For the text-containing cell, return its midpoint in (x, y) coordinate format. 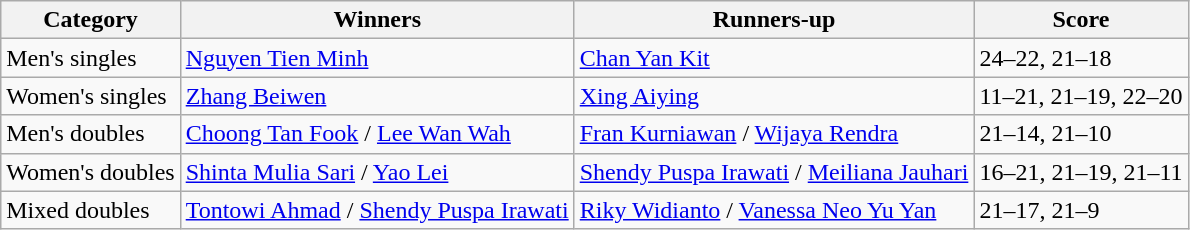
Men's singles (90, 58)
Nguyen Tien Minh (377, 58)
11–21, 21–19, 22–20 (1081, 96)
Shendy Puspa Irawati / Meiliana Jauhari (774, 172)
21–14, 21–10 (1081, 134)
Men's doubles (90, 134)
24–22, 21–18 (1081, 58)
Tontowi Ahmad / Shendy Puspa Irawati (377, 210)
Score (1081, 20)
Fran Kurniawan / Wijaya Rendra (774, 134)
Shinta Mulia Sari / Yao Lei (377, 172)
Chan Yan Kit (774, 58)
Runners-up (774, 20)
Zhang Beiwen (377, 96)
Xing Aiying (774, 96)
Winners (377, 20)
Category (90, 20)
Riky Widianto / Vanessa Neo Yu Yan (774, 210)
Women's doubles (90, 172)
16–21, 21–19, 21–11 (1081, 172)
Women's singles (90, 96)
Mixed doubles (90, 210)
21–17, 21–9 (1081, 210)
Choong Tan Fook / Lee Wan Wah (377, 134)
